Locate the cell with the specified text and output its (x, y) center coordinate. 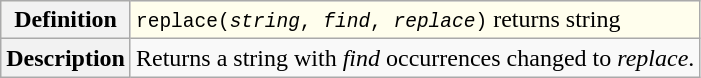
Definition (66, 20)
Description (66, 58)
replace(string, find, replace) returns string (414, 20)
Returns a string with find occurrences changed to replace. (414, 58)
